Find where the given text appears and provide that cell's center as (x, y) coordinate. 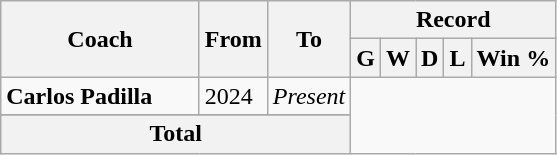
L (458, 58)
Carlos Padilla (100, 96)
2024 (233, 96)
To (308, 39)
Present (308, 96)
Win % (514, 58)
Record (454, 20)
Total (176, 134)
D (430, 58)
From (233, 39)
G (366, 58)
Coach (100, 39)
W (398, 58)
